From the cell containing the given text, extract its center point as [x, y] coordinate. 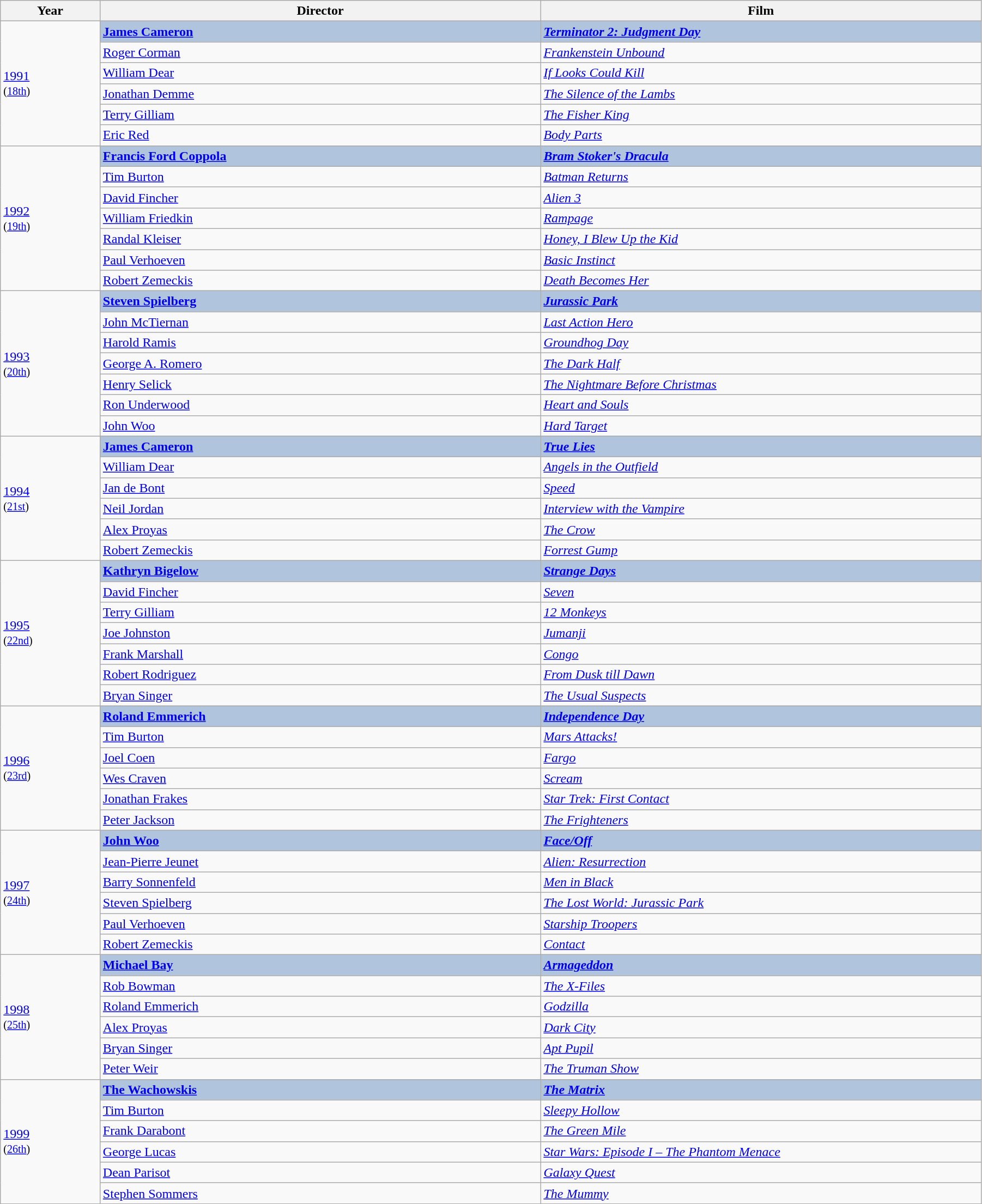
Michael Bay [320, 965]
Fargo [761, 758]
Godzilla [761, 1007]
Interview with the Vampire [761, 509]
Henry Selick [320, 384]
Harold Ramis [320, 343]
Armageddon [761, 965]
Congo [761, 654]
Frank Darabont [320, 1131]
The Matrix [761, 1090]
Basic Instinct [761, 260]
Batman Returns [761, 177]
Mars Attacks! [761, 737]
Men in Black [761, 882]
Ron Underwood [320, 405]
Forrest Gump [761, 550]
Stephen Sommers [320, 1193]
The Silence of the Lambs [761, 94]
The Dark Half [761, 364]
Jan de Bont [320, 488]
George Lucas [320, 1152]
Groundhog Day [761, 343]
Year [50, 11]
Starship Troopers [761, 924]
Dark City [761, 1027]
1999(26th) [50, 1141]
The Truman Show [761, 1069]
From Dusk till Dawn [761, 675]
George A. Romero [320, 364]
Star Trek: First Contact [761, 799]
The Nightmare Before Christmas [761, 384]
Independence Day [761, 716]
Apt Pupil [761, 1048]
Hard Target [761, 426]
Angels in the Outfield [761, 467]
Star Wars: Episode I – The Phantom Menace [761, 1152]
Neil Jordan [320, 509]
Death Becomes Her [761, 281]
The Mummy [761, 1193]
12 Monkeys [761, 613]
Bram Stoker's Dracula [761, 156]
Contact [761, 945]
Rampage [761, 218]
Robert Rodriguez [320, 675]
1998(25th) [50, 1017]
The Green Mile [761, 1131]
The Wachowskis [320, 1090]
Honey, I Blew Up the Kid [761, 239]
The Crow [761, 529]
Peter Jackson [320, 820]
True Lies [761, 446]
The Frighteners [761, 820]
1992(19th) [50, 218]
1995(22nd) [50, 633]
John McTiernan [320, 322]
William Friedkin [320, 218]
Eric Red [320, 135]
Speed [761, 488]
Peter Weir [320, 1069]
Strange Days [761, 571]
Jonathan Demme [320, 94]
Rob Bowman [320, 986]
Jean-Pierre Jeunet [320, 861]
1994(21st) [50, 498]
Roger Corman [320, 52]
Francis Ford Coppola [320, 156]
Film [761, 11]
Face/Off [761, 840]
Dean Parisot [320, 1172]
Joel Coen [320, 758]
Jonathan Frakes [320, 799]
1993(20th) [50, 364]
The Lost World: Jurassic Park [761, 903]
Wes Craven [320, 778]
Terminator 2: Judgment Day [761, 32]
The X-Files [761, 986]
Alien: Resurrection [761, 861]
Last Action Hero [761, 322]
Jurassic Park [761, 301]
Frank Marshall [320, 654]
Director [320, 11]
Randal Kleiser [320, 239]
Joe Johnston [320, 633]
The Fisher King [761, 114]
1997(24th) [50, 892]
Alien 3 [761, 197]
Heart and Souls [761, 405]
Barry Sonnenfeld [320, 882]
Seven [761, 591]
If Looks Could Kill [761, 73]
Frankenstein Unbound [761, 52]
Body Parts [761, 135]
Sleepy Hollow [761, 1110]
Galaxy Quest [761, 1172]
The Usual Suspects [761, 695]
Kathryn Bigelow [320, 571]
Scream [761, 778]
Jumanji [761, 633]
1996(23rd) [50, 768]
1991(18th) [50, 83]
